Extract the [X, Y] coordinate from the center of the cell holding the provided text.  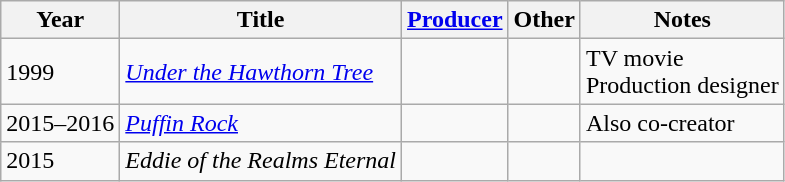
Title [261, 20]
Under the Hawthorn Tree [261, 72]
1999 [60, 72]
TV movieProduction designer [682, 72]
2015 [60, 161]
Year [60, 20]
2015–2016 [60, 123]
Notes [682, 20]
Eddie of the Realms Eternal [261, 161]
Producer [454, 20]
Other [544, 20]
Also co-creator [682, 123]
Puffin Rock [261, 123]
